Provide the [x, y] coordinate of the cell's center where the given text is located.  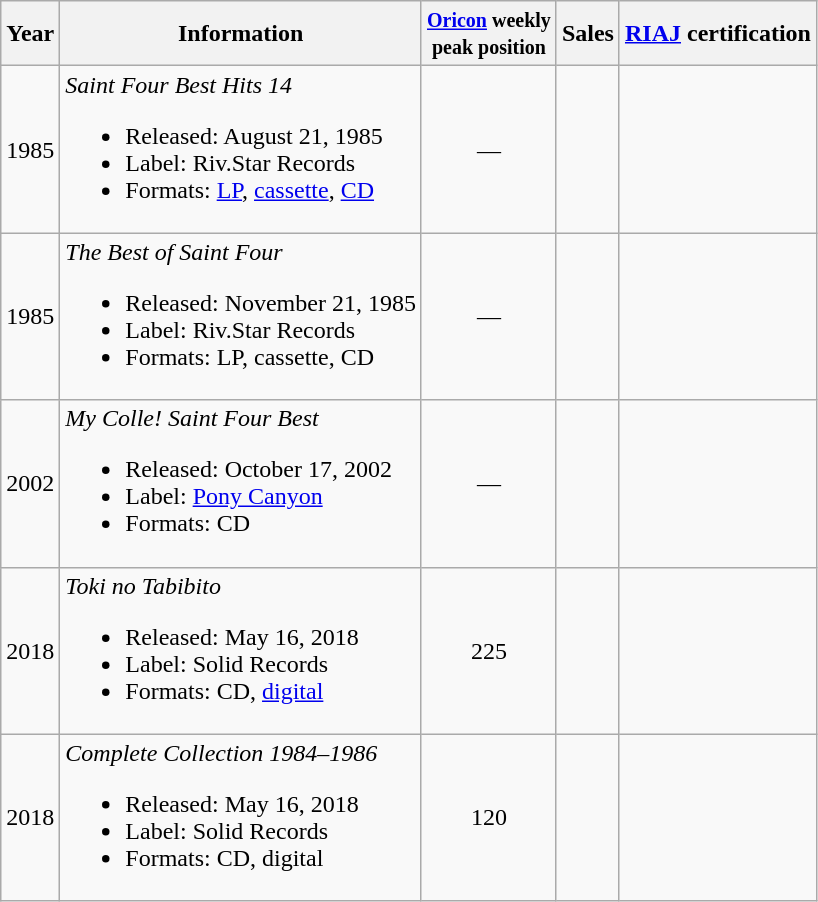
RIAJ certification [718, 34]
My Colle! Saint Four BestReleased: October 17, 2002Label: Pony CanyonFormats: CD [241, 484]
Complete Collection 1984–1986Released: May 16, 2018Label: Solid RecordsFormats: CD, digital [241, 818]
Toki no TabibitoReleased: May 16, 2018Label: Solid RecordsFormats: CD, digital [241, 650]
Information [241, 34]
Oricon weeklypeak position [488, 34]
The Best of Saint FourReleased: November 21, 1985Label: Riv.Star RecordsFormats: LP, cassette, CD [241, 316]
Sales [588, 34]
2002 [30, 484]
Saint Four Best Hits 14Released: August 21, 1985Label: Riv.Star RecordsFormats: LP, cassette, CD [241, 150]
Year [30, 34]
225 [488, 650]
120 [488, 818]
